Identify which cell holds the provided text, then report its (x, y) central coordinate. 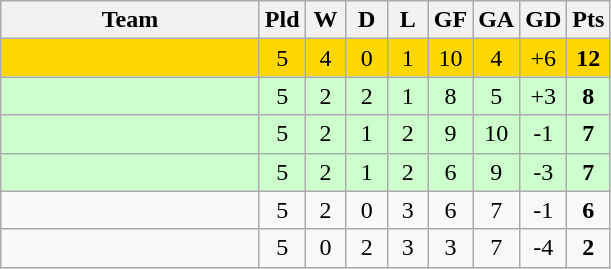
Team (130, 20)
Pts (588, 20)
W (326, 20)
GA (496, 20)
Pld (282, 20)
D (366, 20)
12 (588, 58)
+6 (544, 58)
L (408, 20)
+3 (544, 96)
-3 (544, 172)
GD (544, 20)
GF (450, 20)
-4 (544, 248)
